From the cell containing the given text, extract its center point as (x, y) coordinate. 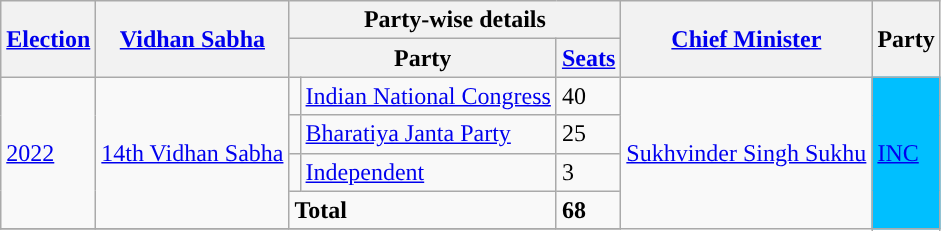
Chief Minister (746, 39)
Seats (588, 58)
Vidhan Sabha (192, 39)
INC (906, 153)
Total (422, 210)
Bharatiya Janta Party (428, 134)
Party-wise details (455, 20)
Sukhvinder Singh Sukhu (746, 153)
25 (588, 134)
Independent (428, 172)
Indian National Congress (428, 96)
68 (588, 210)
14th Vidhan Sabha (192, 153)
40 (588, 96)
Election (48, 39)
2022 (48, 153)
3 (588, 172)
